For the text-containing cell, return its midpoint in [x, y] coordinate format. 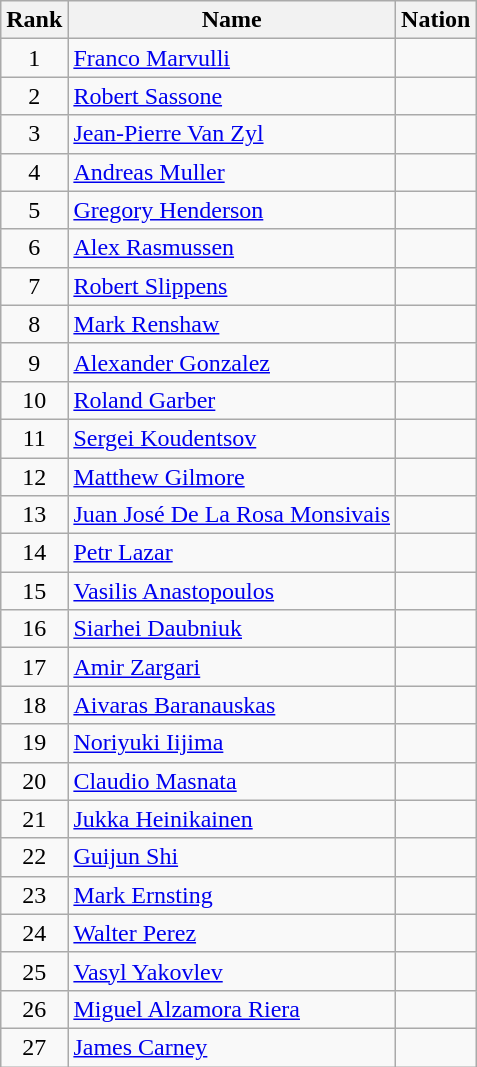
Guijun Shi [232, 857]
6 [34, 248]
12 [34, 477]
23 [34, 895]
Miguel Alzamora Riera [232, 1009]
Juan José De La Rosa Monsivais [232, 515]
22 [34, 857]
Alex Rasmussen [232, 248]
Vasyl Yakovlev [232, 971]
24 [34, 933]
9 [34, 362]
Noriyuki Iijima [232, 743]
Roland Garber [232, 400]
Petr Lazar [232, 553]
Name [232, 20]
Amir Zargari [232, 667]
3 [34, 134]
Sergei Koudentsov [232, 438]
Franco Marvulli [232, 58]
27 [34, 1047]
25 [34, 971]
Walter Perez [232, 933]
Mark Renshaw [232, 324]
2 [34, 96]
26 [34, 1009]
Robert Slippens [232, 286]
Matthew Gilmore [232, 477]
4 [34, 172]
Mark Ernsting [232, 895]
Claudio Masnata [232, 781]
Alexander Gonzalez [232, 362]
Robert Sassone [232, 96]
14 [34, 553]
Siarhei Daubniuk [232, 629]
17 [34, 667]
16 [34, 629]
1 [34, 58]
8 [34, 324]
Aivaras Baranauskas [232, 705]
James Carney [232, 1047]
21 [34, 819]
10 [34, 400]
Rank [34, 20]
Gregory Henderson [232, 210]
19 [34, 743]
13 [34, 515]
18 [34, 705]
Jean-Pierre Van Zyl [232, 134]
15 [34, 591]
5 [34, 210]
20 [34, 781]
Vasilis Anastopoulos [232, 591]
Andreas Muller [232, 172]
Nation [436, 20]
7 [34, 286]
Jukka Heinikainen [232, 819]
11 [34, 438]
